Capture the cell that displays the provided text and extract its (x, y) central coordinate. 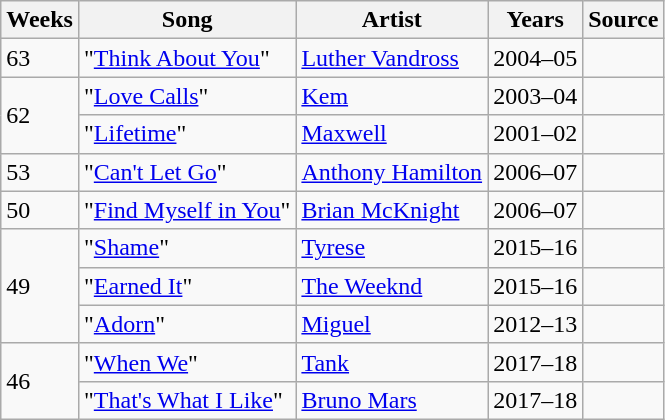
Source (624, 20)
2004–05 (536, 58)
The Weeknd (392, 286)
"Find Myself in You" (186, 210)
"Lifetime" (186, 134)
63 (40, 58)
Song (186, 20)
Weeks (40, 20)
Miguel (392, 324)
Maxwell (392, 134)
Years (536, 20)
50 (40, 210)
"Earned It" (186, 286)
Artist (392, 20)
2001–02 (536, 134)
46 (40, 381)
2012–13 (536, 324)
"Adorn" (186, 324)
"Shame" (186, 248)
53 (40, 172)
Kem (392, 96)
Luther Vandross (392, 58)
49 (40, 286)
2003–04 (536, 96)
"That's What I Like" (186, 400)
Tyrese (392, 248)
"Can't Let Go" (186, 172)
"When We" (186, 362)
Brian McKnight (392, 210)
Bruno Mars (392, 400)
"Think About You" (186, 58)
62 (40, 115)
Anthony Hamilton (392, 172)
Tank (392, 362)
"Love Calls" (186, 96)
